From the cell containing the given text, extract its center point as [X, Y] coordinate. 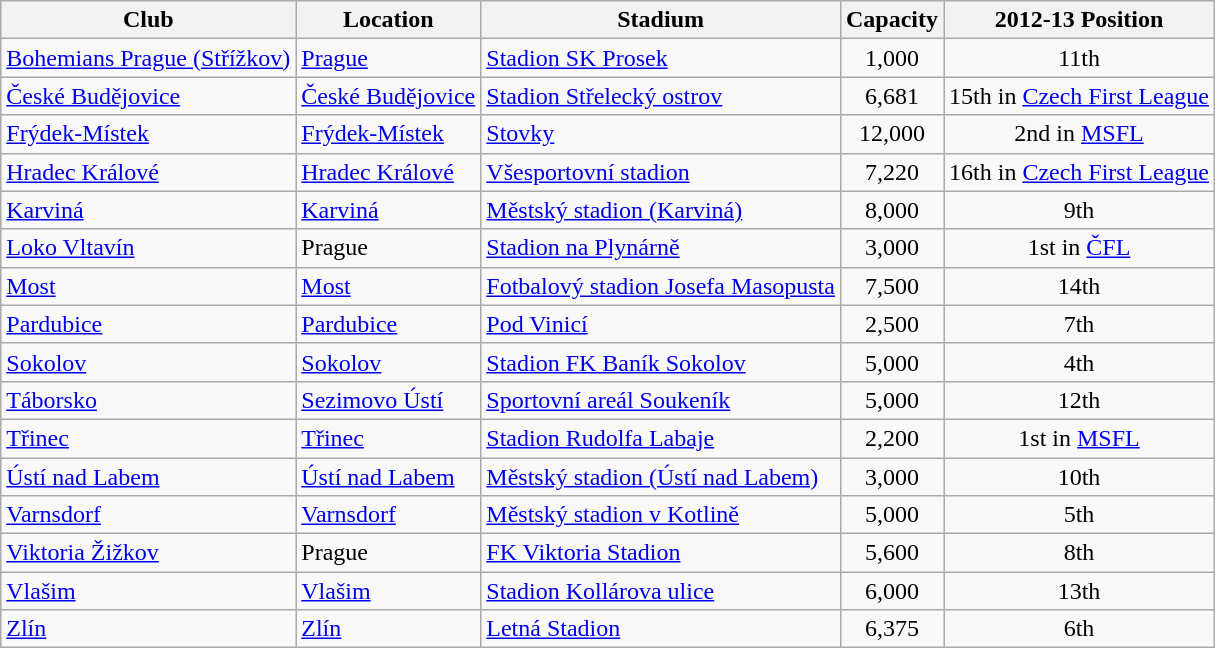
Městský stadion (Ústí nad Labem) [661, 477]
6,681 [892, 96]
Viktoria Žižkov [148, 553]
10th [1080, 477]
7,220 [892, 172]
6,375 [892, 629]
Stovky [661, 134]
16th in Czech First League [1080, 172]
8,000 [892, 210]
Fotbalový stadion Josefa Masopusta [661, 286]
5,600 [892, 553]
Stadion Rudolfa Labaje [661, 438]
2012-13 Position [1080, 20]
Sezimovo Ústí [388, 400]
Stadion Střelecký ostrov [661, 96]
Stadion Kollárova ulice [661, 591]
13th [1080, 591]
1st in MSFL [1080, 438]
4th [1080, 362]
Stadion na Plynárně [661, 248]
12,000 [892, 134]
Všesportovní stadion [661, 172]
2,500 [892, 324]
7th [1080, 324]
2,200 [892, 438]
Location [388, 20]
9th [1080, 210]
14th [1080, 286]
Stadion FK Baník Sokolov [661, 362]
5th [1080, 515]
15th in Czech First League [1080, 96]
FK Viktoria Stadion [661, 553]
Club [148, 20]
Městský stadion v Kotlině [661, 515]
1st in ČFL [1080, 248]
Loko Vltavín [148, 248]
Capacity [892, 20]
Stadion SK Prosek [661, 58]
2nd in MSFL [1080, 134]
7,500 [892, 286]
Bohemians Prague (Střížkov) [148, 58]
12th [1080, 400]
Pod Vinicí [661, 324]
6,000 [892, 591]
Letná Stadion [661, 629]
6th [1080, 629]
8th [1080, 553]
Táborsko [148, 400]
Stadium [661, 20]
1,000 [892, 58]
11th [1080, 58]
Sportovní areál Soukeník [661, 400]
Městský stadion (Karviná) [661, 210]
